From the cell containing the given text, extract its center point as (x, y) coordinate. 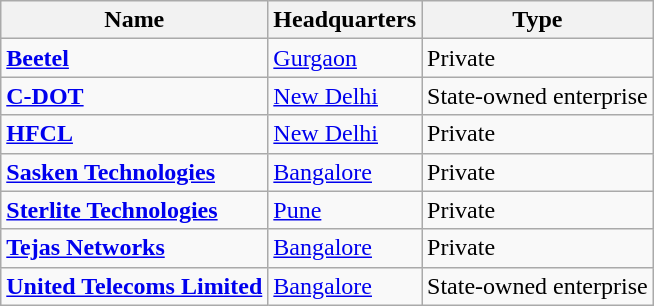
Beetel (134, 58)
Pune (345, 210)
Headquarters (345, 20)
Sterlite Technologies (134, 210)
C-DOT (134, 96)
HFCL (134, 134)
Sasken Technologies (134, 172)
Tejas Networks (134, 248)
United Telecoms Limited (134, 286)
Type (538, 20)
Gurgaon (345, 58)
Name (134, 20)
